Extract the [X, Y] coordinate from the center of the cell holding the provided text.  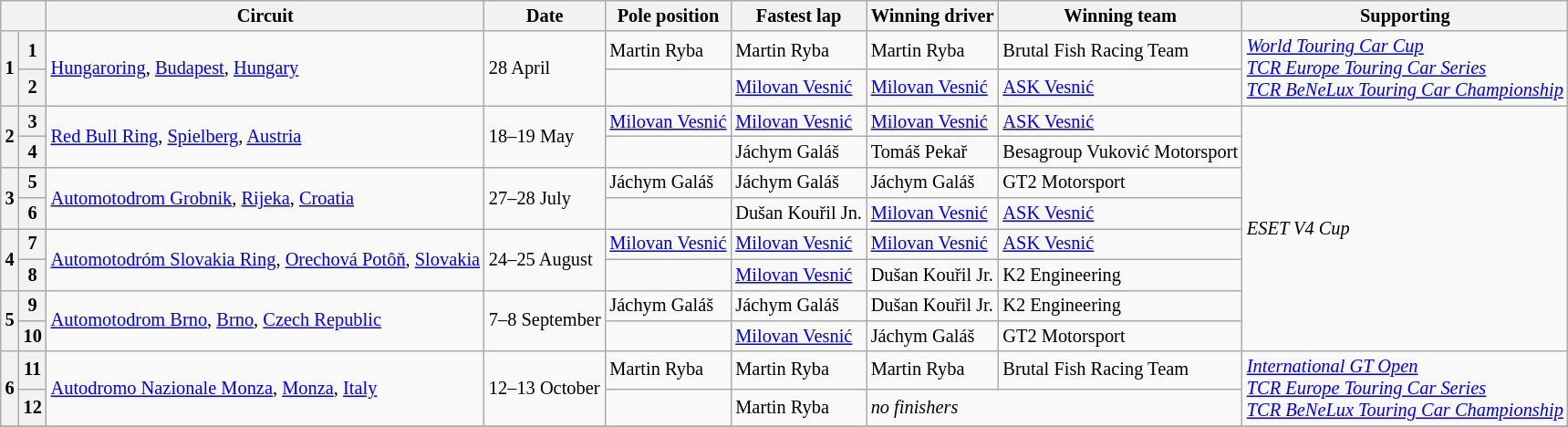
8 [33, 275]
Hungaroring, Budapest, Hungary [265, 68]
Tomáš Pekař [932, 151]
Winning team [1120, 16]
ESET V4 Cup [1405, 228]
no finishers [1054, 407]
Circuit [265, 16]
12 [33, 407]
Supporting [1405, 16]
Dušan Kouřil Jn. [798, 213]
Winning driver [932, 16]
24–25 August [545, 259]
7–8 September [545, 321]
Date [545, 16]
Pole position [669, 16]
18–19 May [545, 137]
9 [33, 306]
Red Bull Ring, Spielberg, Austria [265, 137]
Automotodrom Brno, Brno, Czech Republic [265, 321]
12–13 October [545, 389]
World Touring Car CupTCR Europe Touring Car SeriesTCR BeNeLux Touring Car Championship [1405, 68]
10 [33, 336]
27–28 July [545, 197]
Fastest lap [798, 16]
11 [33, 370]
International GT OpenTCR Europe Touring Car SeriesTCR BeNeLux Touring Car Championship [1405, 389]
Automotodrom Grobnik, Rijeka, Croatia [265, 197]
Automotodróm Slovakia Ring, Orechová Potôň, Slovakia [265, 259]
7 [33, 244]
28 April [545, 68]
Autodromo Nazionale Monza, Monza, Italy [265, 389]
Besagroup Vuković Motorsport [1120, 151]
